Identify which cell holds the provided text, then report its (x, y) central coordinate. 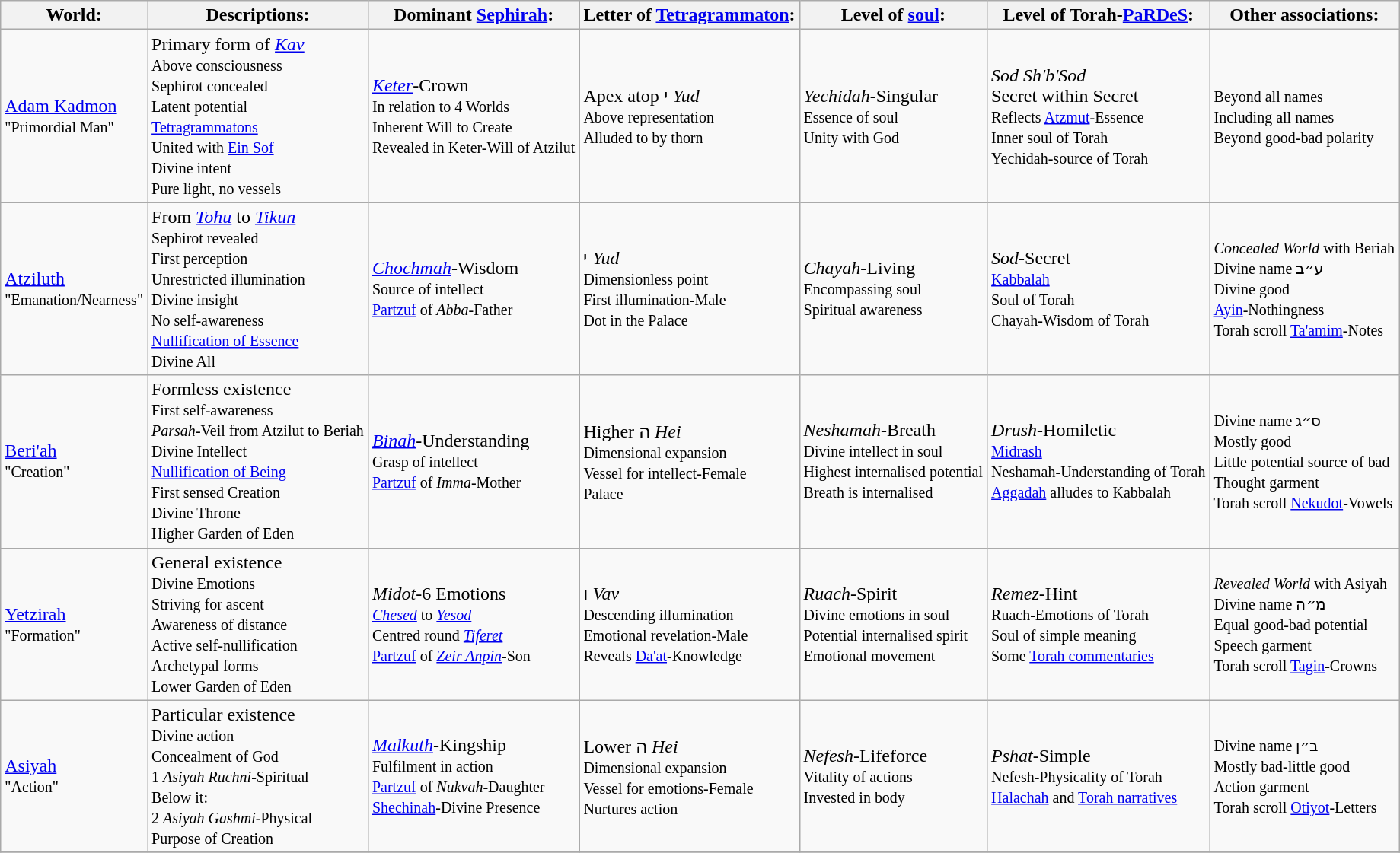
Keter-CrownIn relation to 4 WorldsInherent Will to CreateRevealed in Keter-Will of Atzilut (474, 116)
Remez-HintRuach-Emotions of TorahSoul of simple meaningSome Torah commentaries (1099, 624)
Drush-HomileticMidrashNeshamah-Understanding of TorahAggadah alludes to Kabbalah (1099, 461)
Nefesh-LifeforceVitality of actionsInvested in body (893, 776)
Beri'ah"Creation" (75, 461)
Revealed World with AsiyahDivine name מ״הEqual good-bad potentialSpeech garmentTorah scroll Tagin-Crowns (1305, 624)
Primary form of KavAbove consciousnessSephirot concealedLatent potentialTetragrammatonsUnited with Ein SofDivine intentPure light, no vessels (258, 116)
Midot-6 EmotionsChesed to YesodCentred round TiferetPartzuf of Zeir Anpin-Son (474, 624)
י YudDimensionless pointFirst illumination-MaleDot in the Palace (690, 289)
Pshat-SimpleNefesh-Physicality of TorahHalachah and Torah narratives (1099, 776)
Atziluth"Emanation/Nearness" (75, 289)
Concealed World with BeriahDivine name ע״בDivine goodAyin-NothingnessTorah scroll Ta'amim-Notes (1305, 289)
Binah-UnderstandingGrasp of intellectPartzuf of Imma-Mother (474, 461)
Apex atop י YudAbove representationAlluded to by thorn (690, 116)
Sod Sh'b'SodSecret within SecretReflects Atzmut-EssenceInner soul of TorahYechidah-source of Torah (1099, 116)
Yechidah-SingularEssence of soulUnity with God (893, 116)
Neshamah-BreathDivine intellect in soulHighest internalised potentialBreath is internalised (893, 461)
General existenceDivine EmotionsStriving for ascentAwareness of distanceActive self-nullificationArchetypal formsLower Garden of Eden (258, 624)
Ruach-SpiritDivine emotions in soulPotential internalised spiritEmotional movement (893, 624)
Asiyah"Action" (75, 776)
Malkuth-KingshipFulfilment in actionPartzuf of Nukvah-DaughterShechinah-Divine Presence (474, 776)
Yetzirah"Formation" (75, 624)
Chochmah-WisdomSource of intellectPartzuf of Abba-Father (474, 289)
Dominant Sephirah: (474, 15)
Higher ה HeiDimensional expansionVessel for intellect-FemalePalace (690, 461)
ו VavDescending illuminationEmotional revelation-MaleReveals Da'at-Knowledge (690, 624)
Chayah-LivingEncompassing soulSpiritual awareness (893, 289)
Letter of Tetragrammaton: (690, 15)
Beyond all namesIncluding all namesBeyond good-bad polarity (1305, 116)
World: (75, 15)
Particular existenceDivine actionConcealment of God1 Asiyah Ruchni-SpiritualBelow it:2 Asiyah Gashmi-PhysicalPurpose of Creation (258, 776)
Descriptions: (258, 15)
Level of soul: (893, 15)
From Tohu to TikunSephirot revealedFirst perceptionUnrestricted illuminationDivine insightNo self-awarenessNullification of EssenceDivine All (258, 289)
Other associations: (1305, 15)
Adam Kadmon"Primordial Man" (75, 116)
Sod-SecretKabbalahSoul of TorahChayah-Wisdom of Torah (1099, 289)
Level of Torah-PaRDeS: (1099, 15)
Divine name ס״גMostly goodLittle potential source of badThought garmentTorah scroll Nekudot-Vowels (1305, 461)
Lower ה HeiDimensional expansionVessel for emotions-FemaleNurtures action (690, 776)
Divine name ב״ןMostly bad-little goodAction garmentTorah scroll Otiyot-Letters (1305, 776)
